Provide the (X, Y) coordinate of the cell's center where the given text is located.  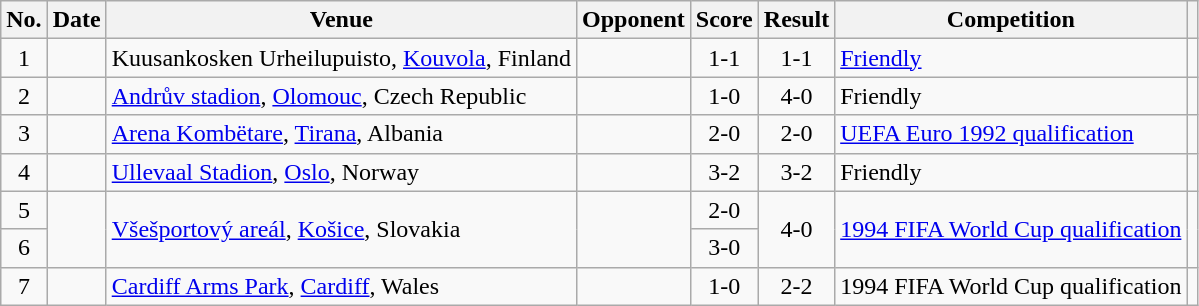
Ullevaal Stadion, Oslo, Norway (341, 172)
Result (796, 20)
Venue (341, 20)
Všešportový areál, Košice, Slovakia (341, 229)
3 (24, 134)
7 (24, 286)
Date (76, 20)
Kuusankosken Urheilupuisto, Kouvola, Finland (341, 58)
4 (24, 172)
Score (724, 20)
Arena Kombëtare, Tirana, Albania (341, 134)
Cardiff Arms Park, Cardiff, Wales (341, 286)
1 (24, 58)
2-2 (796, 286)
5 (24, 210)
6 (24, 248)
3-0 (724, 248)
UEFA Euro 1992 qualification (1011, 134)
Competition (1011, 20)
Andrův stadion, Olomouc, Czech Republic (341, 96)
Opponent (634, 20)
2 (24, 96)
No. (24, 20)
